For the text-containing cell, return its midpoint in [X, Y] coordinate format. 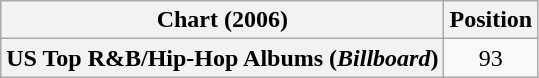
US Top R&B/Hip-Hop Albums (Billboard) [222, 58]
93 [491, 58]
Chart (2006) [222, 20]
Position [491, 20]
